Output the [x, y] coordinate of the center of the cell containing the given text.  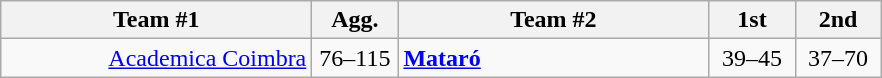
39–45 [752, 58]
1st [752, 20]
Team #2 [554, 20]
76–115 [355, 58]
2nd [838, 20]
37–70 [838, 58]
Academica Coimbra [156, 58]
Agg. [355, 20]
Mataró [554, 58]
Team #1 [156, 20]
